Detect which cell encompasses the target text, then output its (X, Y) center coordinate. 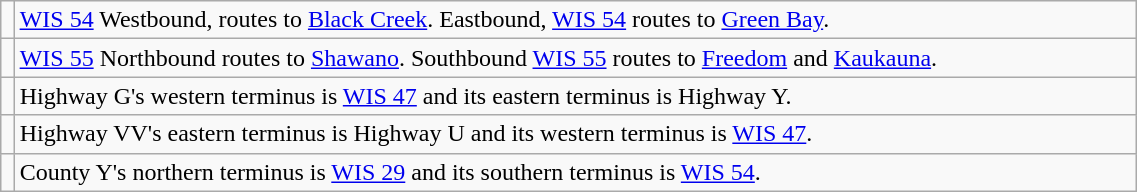
Highway G's western terminus is WIS 47 and its eastern terminus is Highway Y. (576, 96)
County Y's northern terminus is WIS 29 and its southern terminus is WIS 54. (576, 172)
Highway VV's eastern terminus is Highway U and its western terminus is WIS 47. (576, 134)
WIS 55 Northbound routes to Shawano. Southbound WIS 55 routes to Freedom and Kaukauna. (576, 58)
WIS 54 Westbound, routes to Black Creek. Eastbound, WIS 54 routes to Green Bay. (576, 20)
